Find where the given text appears and provide that cell's center as (X, Y) coordinate. 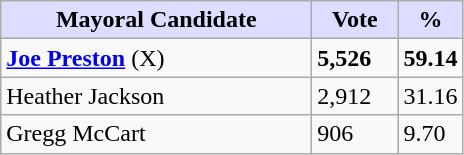
% (430, 20)
Gregg McCart (156, 134)
9.70 (430, 134)
31.16 (430, 96)
906 (355, 134)
Vote (355, 20)
Heather Jackson (156, 96)
Joe Preston (X) (156, 58)
59.14 (430, 58)
Mayoral Candidate (156, 20)
2,912 (355, 96)
5,526 (355, 58)
